Locate the cell with the specified text and output its [x, y] center coordinate. 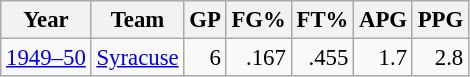
PPG [440, 20]
1.7 [384, 58]
GP [205, 20]
Year [46, 20]
FG% [258, 20]
.167 [258, 58]
6 [205, 58]
2.8 [440, 58]
Syracuse [138, 58]
.455 [322, 58]
APG [384, 20]
Team [138, 20]
1949–50 [46, 58]
FT% [322, 20]
